Return [x, y] of the center of cell containing provided text 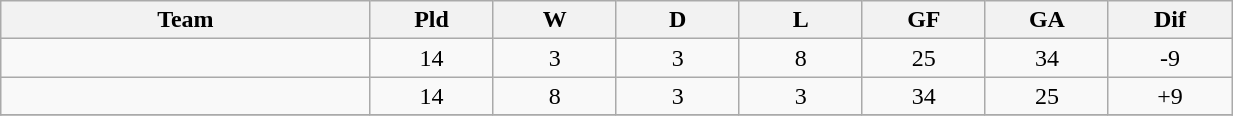
Dif [1170, 20]
GA [1046, 20]
Team [186, 20]
GF [924, 20]
-9 [1170, 58]
Pld [432, 20]
+9 [1170, 96]
W [554, 20]
D [678, 20]
L [800, 20]
